Find where the given text appears and provide that cell's center as (x, y) coordinate. 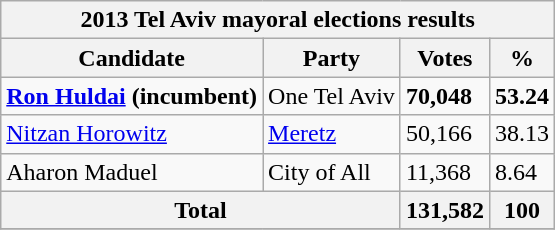
Votes (444, 58)
Meretz (332, 134)
City of All (332, 172)
50,166 (444, 134)
100 (522, 210)
131,582 (444, 210)
Nitzan Horowitz (132, 134)
Ron Huldai (incumbent) (132, 96)
Aharon Maduel (132, 172)
11,368 (444, 172)
One Tel Aviv (332, 96)
Candidate (132, 58)
70,048 (444, 96)
Party (332, 58)
53.24 (522, 96)
% (522, 58)
Total (201, 210)
38.13 (522, 134)
2013 Tel Aviv mayoral elections results (278, 20)
8.64 (522, 172)
